Identify which cell holds the provided text, then report its [x, y] central coordinate. 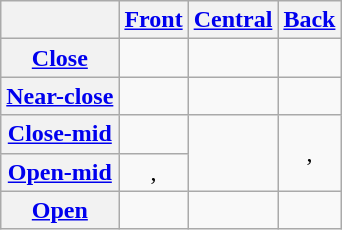
Front [154, 20]
Open [60, 210]
Close-mid [60, 134]
Close [60, 58]
Back [310, 20]
Central [233, 20]
Near-close [60, 96]
Open-mid [60, 172]
